From the cell containing the given text, extract its center point as [X, Y] coordinate. 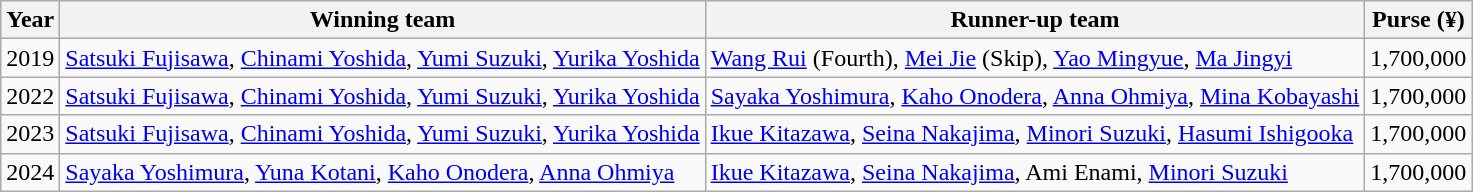
2023 [30, 134]
Ikue Kitazawa, Seina Nakajima, Minori Suzuki, Hasumi Ishigooka [1035, 134]
Purse (¥) [1418, 20]
2024 [30, 172]
Wang Rui (Fourth), Mei Jie (Skip), Yao Mingyue, Ma Jingyi [1035, 58]
Year [30, 20]
Runner-up team [1035, 20]
Winning team [382, 20]
Sayaka Yoshimura, Yuna Kotani, Kaho Onodera, Anna Ohmiya [382, 172]
Sayaka Yoshimura, Kaho Onodera, Anna Ohmiya, Mina Kobayashi [1035, 96]
2022 [30, 96]
2019 [30, 58]
Ikue Kitazawa, Seina Nakajima, Ami Enami, Minori Suzuki [1035, 172]
